Return the (x, y) coordinate for the center point of the cell that contains the specified text.  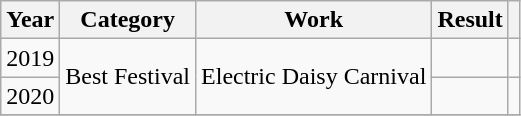
Work (314, 20)
2019 (30, 58)
Year (30, 20)
Electric Daisy Carnival (314, 77)
Category (128, 20)
Result (470, 20)
Best Festival (128, 77)
2020 (30, 96)
